Output the [X, Y] coordinate of the center of the cell containing the given text.  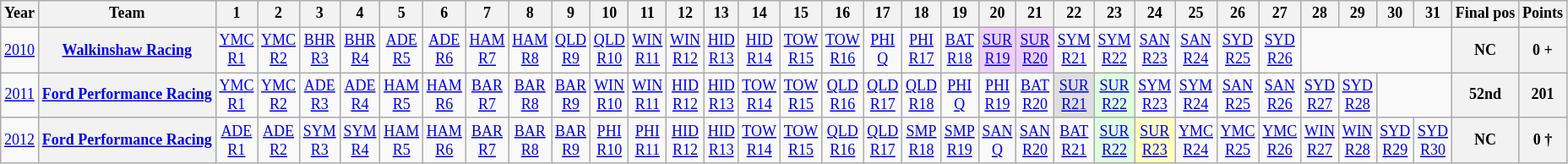
6 [444, 14]
29 [1357, 14]
7 [487, 14]
13 [721, 14]
10 [609, 14]
Year [20, 14]
PHIR11 [647, 140]
Points [1543, 14]
0 + [1543, 50]
PHIR10 [609, 140]
SYMR23 [1155, 96]
31 [1433, 14]
2 [279, 14]
QLDR10 [609, 50]
SYDR29 [1396, 140]
PHIR19 [997, 96]
2012 [20, 140]
WINR27 [1320, 140]
BATR18 [960, 50]
26 [1238, 14]
2011 [20, 96]
SANR20 [1036, 140]
SANQ [997, 140]
ADER3 [319, 96]
9 [571, 14]
0 † [1543, 140]
SANR24 [1196, 50]
SMPR18 [922, 140]
SYDR30 [1433, 140]
TOWR16 [843, 50]
5 [402, 14]
Walkinshaw Racing [127, 50]
20 [997, 14]
Team [127, 14]
ADER5 [402, 50]
24 [1155, 14]
22 [1074, 14]
SURR21 [1074, 96]
SURR23 [1155, 140]
27 [1280, 14]
28 [1320, 14]
BHRR4 [360, 50]
SYMR4 [360, 140]
SANR25 [1238, 96]
BHRR3 [319, 50]
WINR28 [1357, 140]
HIDR14 [759, 50]
201 [1543, 96]
1 [237, 14]
PHIR17 [922, 50]
ADER4 [360, 96]
HAMR8 [531, 50]
14 [759, 14]
8 [531, 14]
23 [1114, 14]
QLDR18 [922, 96]
YMCR24 [1196, 140]
15 [801, 14]
21 [1036, 14]
QLDR9 [571, 50]
12 [686, 14]
SYDR25 [1238, 50]
SURR20 [1036, 50]
SYMR24 [1196, 96]
BATR21 [1074, 140]
30 [1396, 14]
SANR26 [1280, 96]
17 [883, 14]
SYMR21 [1074, 50]
3 [319, 14]
HAMR7 [487, 50]
WINR10 [609, 96]
ADER1 [237, 140]
SURR19 [997, 50]
52nd [1485, 96]
11 [647, 14]
SYDR28 [1357, 96]
SYDR26 [1280, 50]
SMPR19 [960, 140]
18 [922, 14]
16 [843, 14]
WINR12 [686, 50]
SYMR3 [319, 140]
ADER6 [444, 50]
25 [1196, 14]
SYMR22 [1114, 50]
2010 [20, 50]
YMCR25 [1238, 140]
ADER2 [279, 140]
Final pos [1485, 14]
BATR20 [1036, 96]
SANR23 [1155, 50]
4 [360, 14]
YMCR26 [1280, 140]
19 [960, 14]
SYDR27 [1320, 96]
